Provide the (X, Y) coordinate of the cell's center where the given text is located.  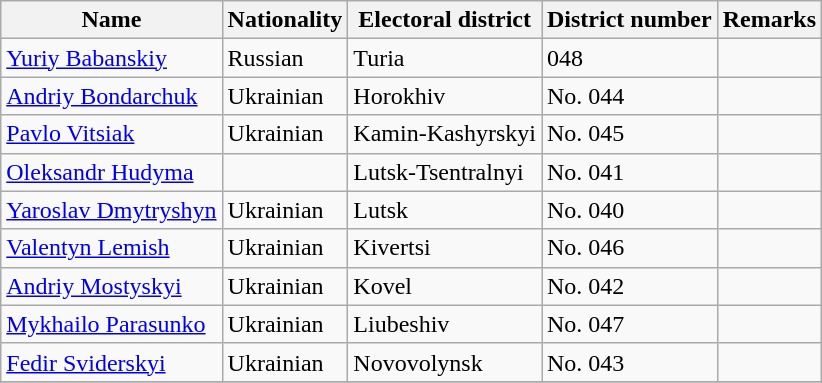
No. 041 (630, 172)
Mykhailo Parasunko (112, 324)
Novovolynsk (445, 362)
Andriy Mostyskyi (112, 286)
Valentyn Lemish (112, 248)
No. 043 (630, 362)
Lutsk-Tsentralnyi (445, 172)
No. 040 (630, 210)
Kamin-Kashyrskyi (445, 134)
Liubeshiv (445, 324)
Russian (285, 58)
048 (630, 58)
Turia (445, 58)
Yaroslav Dmytryshyn (112, 210)
No. 042 (630, 286)
Electoral district (445, 20)
Remarks (769, 20)
Kovel (445, 286)
Horokhiv (445, 96)
Lutsk (445, 210)
Andriy Bondarchuk (112, 96)
Pavlo Vitsiak (112, 134)
Name (112, 20)
No. 045 (630, 134)
District number (630, 20)
Yuriy Babanskiy (112, 58)
Kivertsi (445, 248)
No. 044 (630, 96)
Fedir Sviderskyi (112, 362)
No. 047 (630, 324)
No. 046 (630, 248)
Nationality (285, 20)
Oleksandr Hudyma (112, 172)
